Find where the given text appears and provide that cell's center as [X, Y] coordinate. 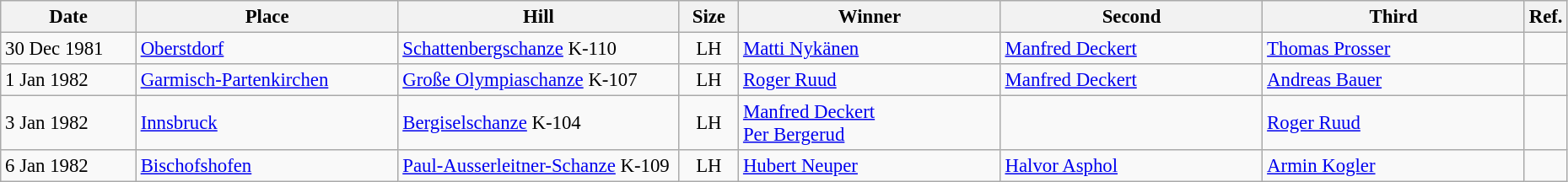
Armin Kogler [1393, 166]
Bischofshofen [267, 166]
Matti Nykänen [870, 49]
Hubert Neuper [870, 166]
Thomas Prosser [1393, 49]
Oberstdorf [267, 49]
Innsbruck [267, 123]
1 Jan 1982 [69, 80]
Garmisch-Partenkirchen [267, 80]
Ref. [1545, 17]
Bergiselschanze K-104 [538, 123]
30 Dec 1981 [69, 49]
Date [69, 17]
Winner [870, 17]
Schattenbergschanze K-110 [538, 49]
6 Jan 1982 [69, 166]
Halvor Asphol [1132, 166]
Place [267, 17]
Große Olympiaschanze K-107 [538, 80]
3 Jan 1982 [69, 123]
Size [709, 17]
Third [1393, 17]
Manfred Deckert Per Bergerud [870, 123]
Andreas Bauer [1393, 80]
Second [1132, 17]
Paul-Ausserleitner-Schanze K-109 [538, 166]
Hill [538, 17]
